From the cell containing the given text, extract its center point as [X, Y] coordinate. 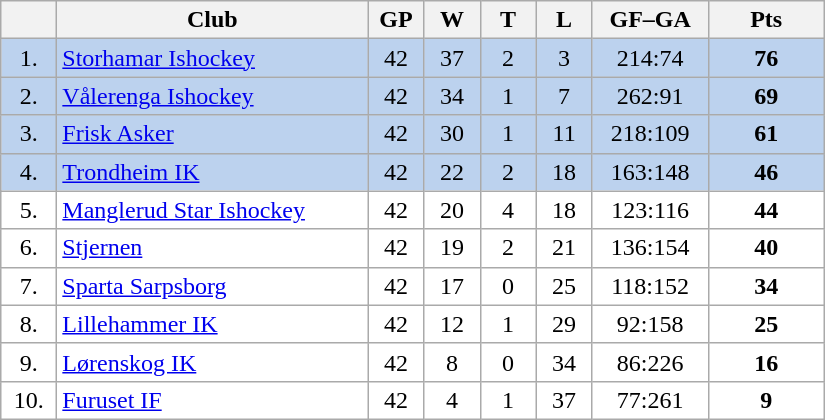
76 [766, 58]
GF–GA [650, 20]
8. [29, 324]
L [564, 20]
86:226 [650, 362]
3. [29, 134]
218:109 [650, 134]
Club [212, 20]
Vålerenga Ishockey [212, 96]
12 [452, 324]
46 [766, 172]
T [508, 20]
214:74 [650, 58]
6. [29, 248]
9 [766, 400]
GP [396, 20]
Sparta Sarpsborg [212, 286]
29 [564, 324]
7 [564, 96]
Trondheim IK [212, 172]
3 [564, 58]
40 [766, 248]
W [452, 20]
30 [452, 134]
10. [29, 400]
Stjernen [212, 248]
163:148 [650, 172]
17 [452, 286]
123:116 [650, 210]
92:158 [650, 324]
2. [29, 96]
61 [766, 134]
20 [452, 210]
Lørenskog IK [212, 362]
4. [29, 172]
1. [29, 58]
77:261 [650, 400]
Manglerud Star Ishockey [212, 210]
44 [766, 210]
21 [564, 248]
136:154 [650, 248]
16 [766, 362]
Lillehammer IK [212, 324]
8 [452, 362]
7. [29, 286]
22 [452, 172]
Pts [766, 20]
19 [452, 248]
11 [564, 134]
118:152 [650, 286]
262:91 [650, 96]
Frisk Asker [212, 134]
Furuset IF [212, 400]
5. [29, 210]
Storhamar Ishockey [212, 58]
69 [766, 96]
9. [29, 362]
